Detect which cell encompasses the target text, then output its [X, Y] center coordinate. 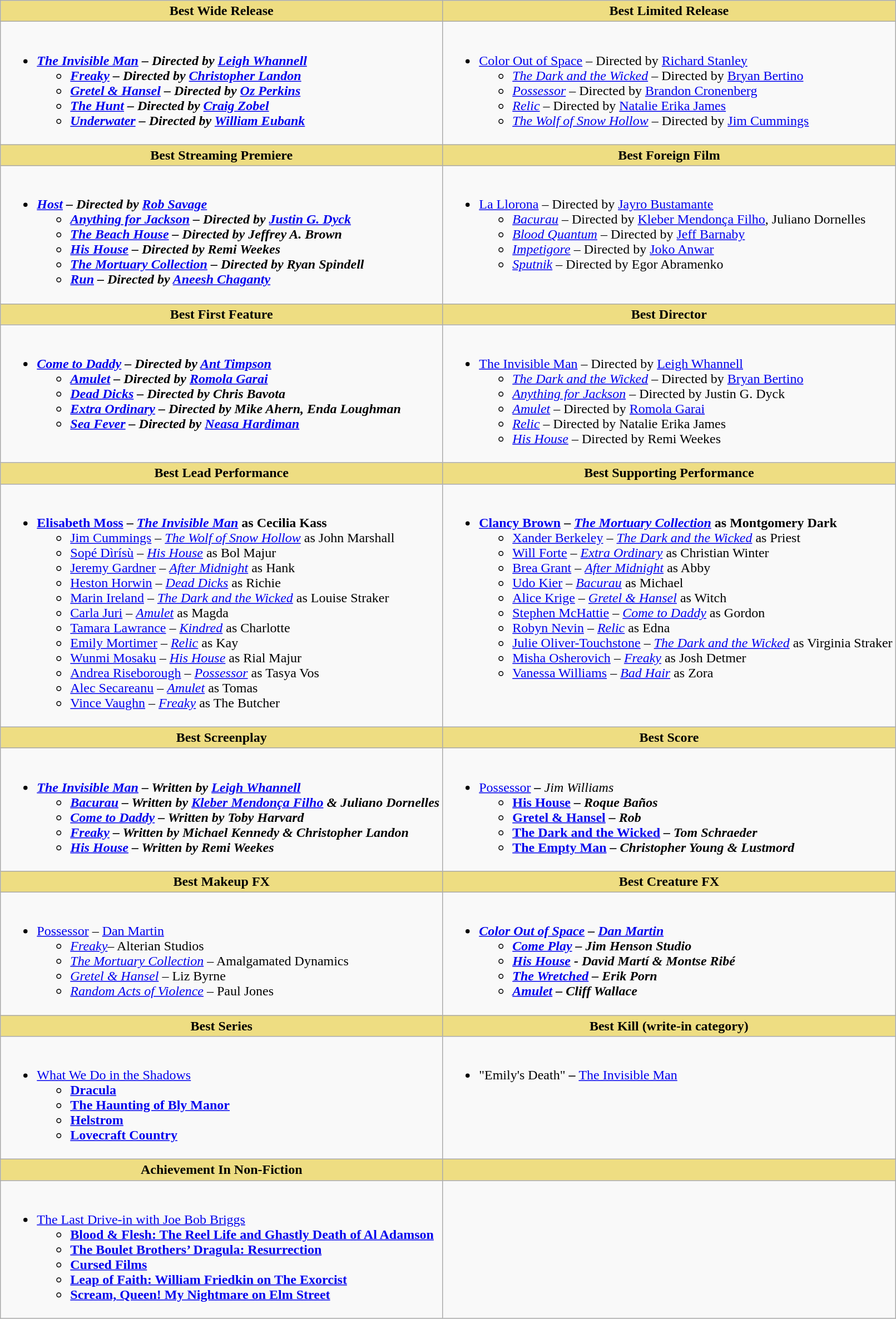
Best Creature FX [669, 881]
Best Makeup FX [221, 881]
Best Kill (write-in category) [669, 1026]
Best First Feature [221, 314]
Best Limited Release [669, 11]
Best Series [221, 1026]
Best Supporting Performance [669, 473]
Best Score [669, 737]
Best Director [669, 314]
"Emily's Death" – The Invisible Man [669, 1098]
Color Out of Space – Dan MartinCome Play – Jim Henson StudioHis House - David Martí & Montse RibéThe Wretched – Erik PornAmulet – Cliff Wallace [669, 953]
Best Foreign Film [669, 155]
Best Screenplay [221, 737]
Best Lead Performance [221, 473]
What We Do in the ShadowsDraculaThe Haunting of Bly ManorHelstromLovecraft Country [221, 1098]
Best Streaming Premiere [221, 155]
Achievement In Non-Fiction [221, 1170]
Best Wide Release [221, 11]
